Output the (x, y) coordinate of the center of the cell containing the given text.  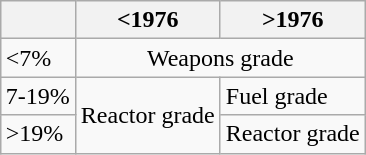
Weapons grade (220, 58)
>19% (38, 134)
7-19% (38, 96)
Fuel grade (292, 96)
>1976 (292, 20)
<1976 (148, 20)
<7% (38, 58)
